Find where the given text appears and provide that cell's center as (X, Y) coordinate. 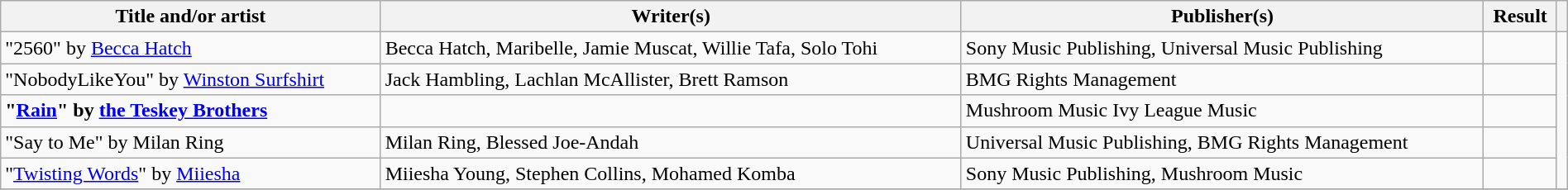
Sony Music Publishing, Universal Music Publishing (1222, 48)
Miiesha Young, Stephen Collins, Mohamed Komba (671, 173)
Result (1520, 17)
Publisher(s) (1222, 17)
Becca Hatch, Maribelle, Jamie Muscat, Willie Tafa, Solo Tohi (671, 48)
BMG Rights Management (1222, 79)
"Rain" by the Teskey Brothers (190, 111)
"Twisting Words" by Miiesha (190, 173)
Sony Music Publishing, Mushroom Music (1222, 173)
Writer(s) (671, 17)
Milan Ring, Blessed Joe-Andah (671, 142)
Universal Music Publishing, BMG Rights Management (1222, 142)
"2560" by Becca Hatch (190, 48)
"NobodyLikeYou" by Winston Surfshirt (190, 79)
"Say to Me" by Milan Ring (190, 142)
Mushroom Music Ivy League Music (1222, 111)
Jack Hambling, Lachlan McAllister, Brett Ramson (671, 79)
Title and/or artist (190, 17)
